Pinpoint the cell where the given text exists, returning its [x, y] midpoint coordinate. 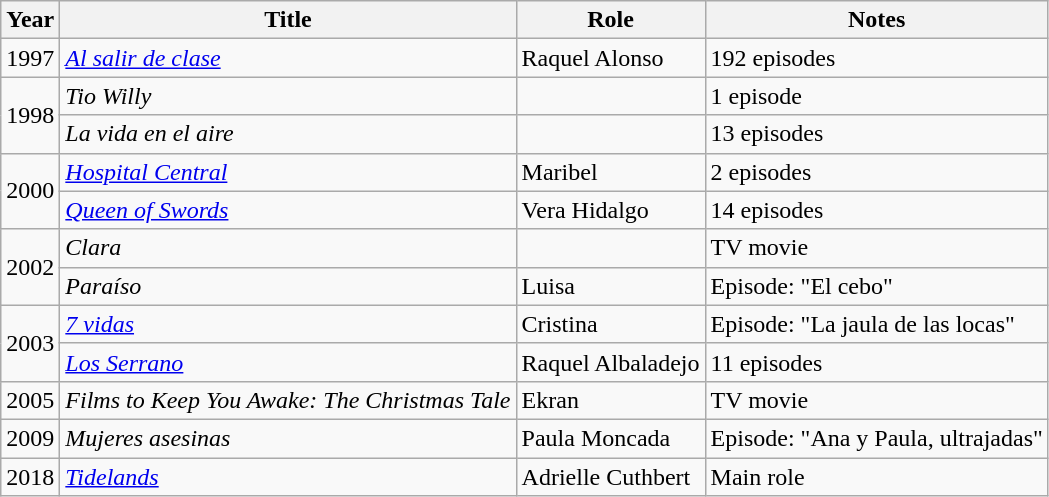
1998 [30, 115]
Title [288, 20]
2002 [30, 267]
2003 [30, 343]
Tidelands [288, 477]
Episode: "Ana y Paula, ultrajadas" [876, 438]
Tio Willy [288, 96]
Hospital Central [288, 172]
Raquel Albaladejo [610, 362]
Adrielle Cuthbert [610, 477]
192 episodes [876, 58]
13 episodes [876, 134]
Luisa [610, 286]
Vera Hidalgo [610, 210]
Los Serrano [288, 362]
Ekran [610, 400]
Main role [876, 477]
Cristina [610, 324]
2 episodes [876, 172]
La vida en el aire [288, 134]
11 episodes [876, 362]
Role [610, 20]
Queen of Swords [288, 210]
Episode: "El cebo" [876, 286]
2005 [30, 400]
7 vidas [288, 324]
2000 [30, 191]
Paula Moncada [610, 438]
Mujeres asesinas [288, 438]
2018 [30, 477]
Raquel Alonso [610, 58]
Clara [288, 248]
2009 [30, 438]
1997 [30, 58]
Year [30, 20]
1 episode [876, 96]
Films to Keep You Awake: The Christmas Tale [288, 400]
Episode: "La jaula de las locas" [876, 324]
Notes [876, 20]
Maribel [610, 172]
Al salir de clase [288, 58]
14 episodes [876, 210]
Paraíso [288, 286]
